Capture the cell that displays the provided text and extract its [X, Y] central coordinate. 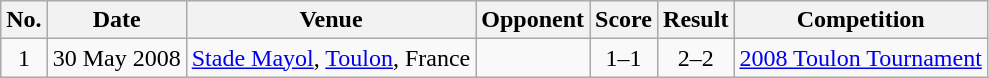
2008 Toulon Tournament [860, 58]
Stade Mayol, Toulon, France [331, 58]
2–2 [696, 58]
Opponent [533, 20]
1–1 [624, 58]
Venue [331, 20]
30 May 2008 [116, 58]
Result [696, 20]
No. [24, 20]
Score [624, 20]
Date [116, 20]
Competition [860, 20]
1 [24, 58]
